From the cell containing the given text, extract its center point as (x, y) coordinate. 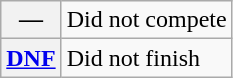
Did not finish (146, 58)
DNF (31, 58)
— (31, 20)
Did not compete (146, 20)
